Return [x, y] of the center of cell containing provided text 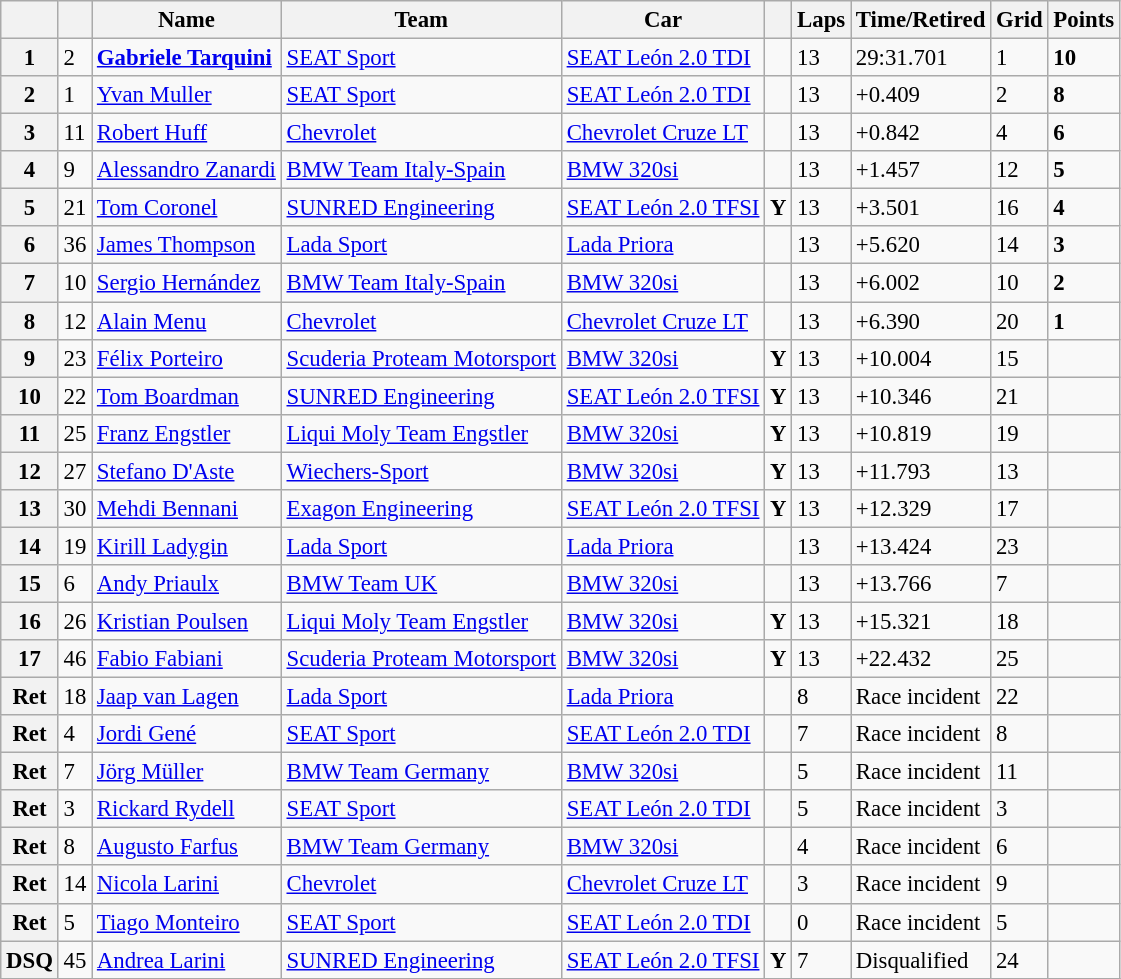
Kirill Ladygin [187, 546]
BMW Team UK [421, 584]
Exagon Engineering [421, 509]
Augusto Farfus [187, 847]
+3.501 [921, 208]
+12.329 [921, 509]
Tom Coronel [187, 208]
Tom Boardman [187, 396]
26 [74, 621]
+6.002 [921, 283]
Andrea Larini [187, 960]
+0.842 [921, 133]
Jörg Müller [187, 772]
Sergio Hernández [187, 283]
Félix Porteiro [187, 358]
+15.321 [921, 621]
46 [74, 659]
+0.409 [921, 95]
DSQ [30, 960]
45 [74, 960]
Mehdi Bennani [187, 509]
Fabio Fabiani [187, 659]
+13.424 [921, 546]
24 [1020, 960]
Points [1084, 20]
Robert Huff [187, 133]
20 [1020, 321]
Stefano D'Aste [187, 471]
+6.390 [921, 321]
Kristian Poulsen [187, 621]
Rickard Rydell [187, 809]
Name [187, 20]
30 [74, 509]
+22.432 [921, 659]
+13.766 [921, 584]
Laps [822, 20]
+5.620 [921, 245]
Franz Engstler [187, 433]
27 [74, 471]
Time/Retired [921, 20]
Disqualified [921, 960]
Yvan Muller [187, 95]
Andy Priaulx [187, 584]
+10.004 [921, 358]
29:31.701 [921, 58]
36 [74, 245]
Tiago Monteiro [187, 922]
Car [662, 20]
Team [421, 20]
Wiechers-Sport [421, 471]
Jordi Gené [187, 734]
Gabriele Tarquini [187, 58]
James Thompson [187, 245]
+11.793 [921, 471]
Nicola Larini [187, 885]
Alain Menu [187, 321]
+10.819 [921, 433]
Grid [1020, 20]
0 [822, 922]
+10.346 [921, 396]
Alessandro Zanardi [187, 170]
+1.457 [921, 170]
Jaap van Lagen [187, 697]
